Determine the [x, y] coordinate at the center of the cell enclosing the given text.  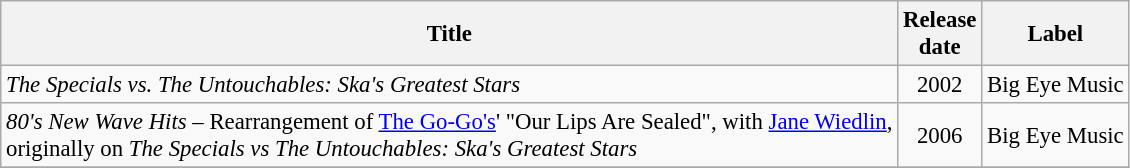
Label [1056, 34]
The Specials vs. The Untouchables: Ska's Greatest Stars [450, 85]
Releasedate [940, 34]
2006 [940, 136]
2002 [940, 85]
Title [450, 34]
